Extract the [X, Y] coordinate from the center of the cell holding the provided text.  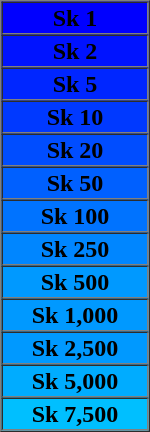
Sk 2,500 [76, 348]
Sk 20 [76, 150]
Sk 50 [76, 182]
Sk 10 [76, 116]
Sk 5 [76, 84]
Sk 250 [76, 248]
Sk 5,000 [76, 380]
Sk 500 [76, 282]
Sk 2 [76, 50]
Sk 100 [76, 216]
Sk 1,000 [76, 314]
Sk 1 [76, 18]
Sk 7,500 [76, 414]
